Output the (X, Y) coordinate of the center of the cell containing the given text.  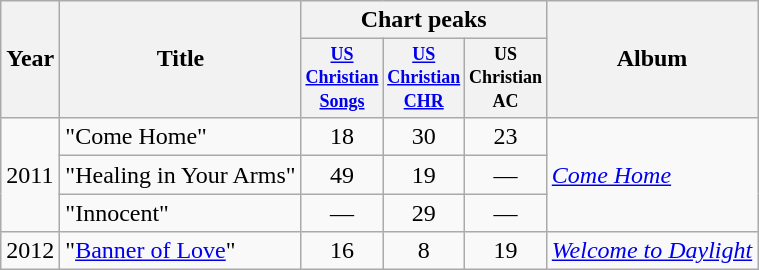
Come Home (652, 175)
US Christian AC (506, 78)
"Come Home" (180, 137)
30 (424, 137)
2012 (30, 251)
Welcome to Daylight (652, 251)
"Banner of Love" (180, 251)
US Christian CHR (424, 78)
18 (342, 137)
US Christian Songs (342, 78)
Chart peaks (424, 20)
23 (506, 137)
"Innocent" (180, 213)
Title (180, 60)
16 (342, 251)
2011 (30, 175)
8 (424, 251)
"Healing in Your Arms" (180, 175)
Album (652, 60)
49 (342, 175)
Year (30, 60)
29 (424, 213)
